Return (x, y) of the center of cell containing provided text 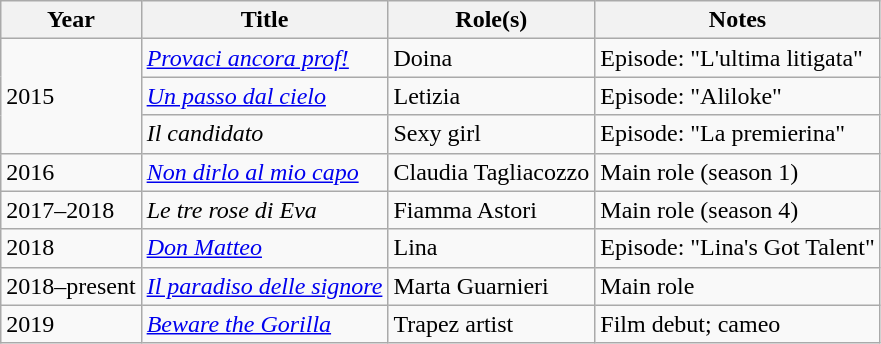
Marta Guarnieri (492, 286)
Notes (738, 20)
Il paradiso delle signore (264, 286)
2019 (71, 324)
Fiamma Astori (492, 210)
Claudia Tagliacozzo (492, 172)
Sexy girl (492, 134)
2015 (71, 96)
Le tre rose di Eva (264, 210)
Episode: "Lina's Got Talent" (738, 248)
Main role (season 1) (738, 172)
Beware the Gorilla (264, 324)
Letizia (492, 96)
Episode: "Aliloke" (738, 96)
Role(s) (492, 20)
Film debut; cameo (738, 324)
2016 (71, 172)
2018–present (71, 286)
Doina (492, 58)
Episode: "La premierina" (738, 134)
Don Matteo (264, 248)
Main role (season 4) (738, 210)
Non dirlo al mio capo (264, 172)
Main role (738, 286)
Il candidato (264, 134)
Trapez artist (492, 324)
2017–2018 (71, 210)
Lina (492, 248)
Provaci ancora prof! (264, 58)
Episode: "L'ultima litigata" (738, 58)
2018 (71, 248)
Title (264, 20)
Year (71, 20)
Un passo dal cielo (264, 96)
